Identify which cell holds the provided text, then report its (X, Y) central coordinate. 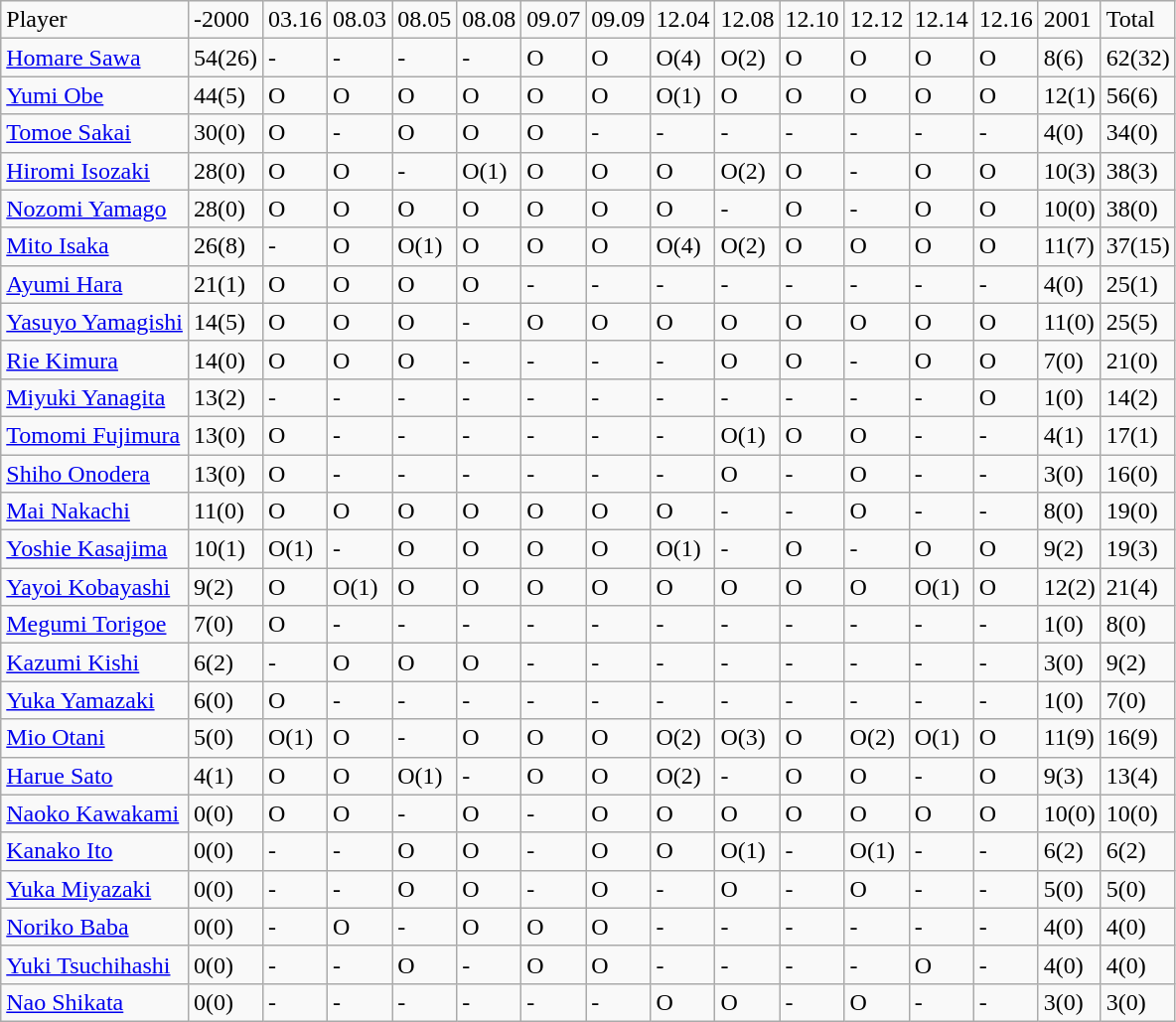
8(6) (1069, 58)
37(15) (1138, 246)
Naoko Kawakami (95, 813)
Homare Sawa (95, 58)
Tomoe Sakai (95, 133)
12(2) (1069, 587)
11(7) (1069, 246)
Mito Isaka (95, 246)
Nozomi Yamago (95, 209)
Yoshie Kasajima (95, 549)
Shiho Onodera (95, 474)
-2000 (224, 20)
25(1) (1138, 284)
Hiromi Isozaki (95, 171)
34(0) (1138, 133)
56(6) (1138, 95)
12.04 (683, 20)
12.16 (1005, 20)
03.16 (294, 20)
Miyuki Yanagita (95, 397)
17(1) (1138, 435)
14(2) (1138, 397)
08.08 (489, 20)
12.10 (812, 20)
08.03 (360, 20)
2001 (1069, 20)
25(5) (1138, 322)
54(26) (224, 58)
Yuki Tsuchihashi (95, 964)
12(1) (1069, 95)
38(3) (1138, 171)
21(4) (1138, 587)
09.09 (618, 20)
16(0) (1138, 474)
9(3) (1069, 776)
44(5) (224, 95)
Mio Otani (95, 738)
Tomomi Fujimura (95, 435)
38(0) (1138, 209)
21(1) (224, 284)
Kanako Ito (95, 851)
Yuka Yamazaki (95, 700)
19(0) (1138, 511)
10(1) (224, 549)
14(5) (224, 322)
12.14 (942, 20)
62(32) (1138, 58)
10(3) (1069, 171)
Ayumi Hara (95, 284)
Yasuyo Yamagishi (95, 322)
Yumi Obe (95, 95)
Yayoi Kobayashi (95, 587)
12.12 (876, 20)
16(9) (1138, 738)
26(8) (224, 246)
14(0) (224, 360)
Mai Nakachi (95, 511)
09.07 (554, 20)
Noriko Baba (95, 927)
Megumi Torigoe (95, 625)
Player (95, 20)
Kazumi Kishi (95, 662)
O(3) (747, 738)
08.05 (425, 20)
Rie Kimura (95, 360)
19(3) (1138, 549)
12.08 (747, 20)
13(2) (224, 397)
30(0) (224, 133)
Yuka Miyazaki (95, 889)
6(0) (224, 700)
11(9) (1069, 738)
21(0) (1138, 360)
Total (1138, 20)
Harue Sato (95, 776)
13(4) (1138, 776)
Nao Shikata (95, 1002)
